Determine the [x, y] coordinate at the center of the cell enclosing the given text.  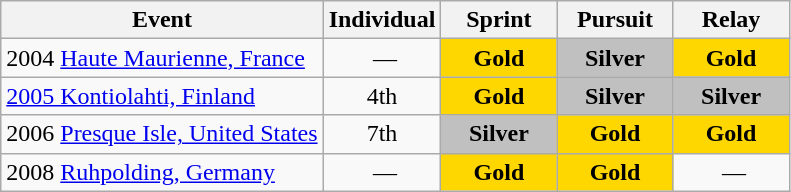
2006 Presque Isle, United States [162, 134]
Individual [382, 20]
Event [162, 20]
Sprint [499, 20]
Pursuit [615, 20]
Relay [731, 20]
7th [382, 134]
2005 Kontiolahti, Finland [162, 96]
2004 Haute Maurienne, France [162, 58]
4th [382, 96]
2008 Ruhpolding, Germany [162, 172]
